Pinpoint the cell where the given text exists, returning its (X, Y) midpoint coordinate. 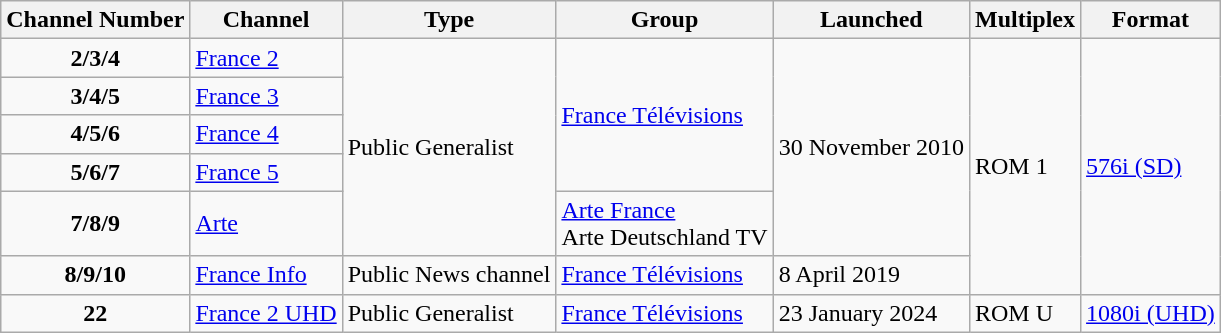
30 November 2010 (871, 148)
Group (664, 20)
Arte France Arte Deutschland TV (664, 224)
Channel (266, 20)
Channel Number (96, 20)
France 4 (266, 134)
576i (SD) (1151, 166)
Type (449, 20)
8/9/10 (96, 275)
ROM 1 (1024, 166)
3/4/5 (96, 96)
ROM U (1024, 313)
Arte (266, 224)
Multiplex (1024, 20)
5/6/7 (96, 172)
7/8/9 (96, 224)
1080i (UHD) (1151, 313)
France 5 (266, 172)
8 April 2019 (871, 275)
France 2 (266, 58)
Public News channel (449, 275)
2/3/4 (96, 58)
France 3 (266, 96)
4/5/6 (96, 134)
23 January 2024 (871, 313)
22 (96, 313)
France Info (266, 275)
France 2 UHD (266, 313)
Launched (871, 20)
Format (1151, 20)
